Return the [X, Y] coordinate for the center point of the cell that contains the specified text.  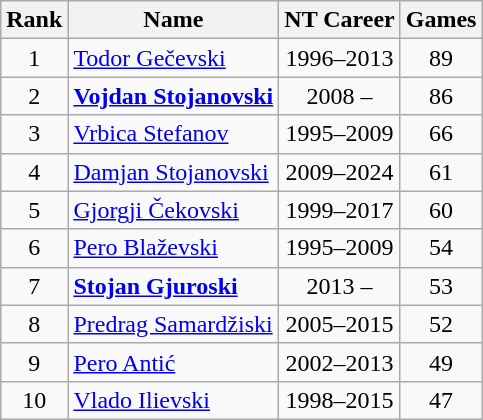
2013 – [340, 286]
Pero Blaževski [174, 248]
53 [441, 286]
Gjorgji Čekovski [174, 210]
Pero Antić [174, 362]
54 [441, 248]
2 [34, 96]
47 [441, 400]
1998–2015 [340, 400]
60 [441, 210]
Name [174, 20]
3 [34, 134]
52 [441, 324]
1 [34, 58]
Vlado Ilievski [174, 400]
6 [34, 248]
61 [441, 172]
2002–2013 [340, 362]
8 [34, 324]
5 [34, 210]
Vojdan Stojanovski [174, 96]
2005–2015 [340, 324]
86 [441, 96]
Rank [34, 20]
49 [441, 362]
Stojan Gjuroski [174, 286]
4 [34, 172]
Vrbica Stefanov [174, 134]
2008 – [340, 96]
Games [441, 20]
Damjan Stojanovski [174, 172]
Todor Gečevski [174, 58]
1999–2017 [340, 210]
7 [34, 286]
66 [441, 134]
89 [441, 58]
Predrag Samardžiski [174, 324]
10 [34, 400]
2009–2024 [340, 172]
1996–2013 [340, 58]
NT Career [340, 20]
9 [34, 362]
